Scan for the cell matching the given text and deliver its [X, Y] coordinate at center. 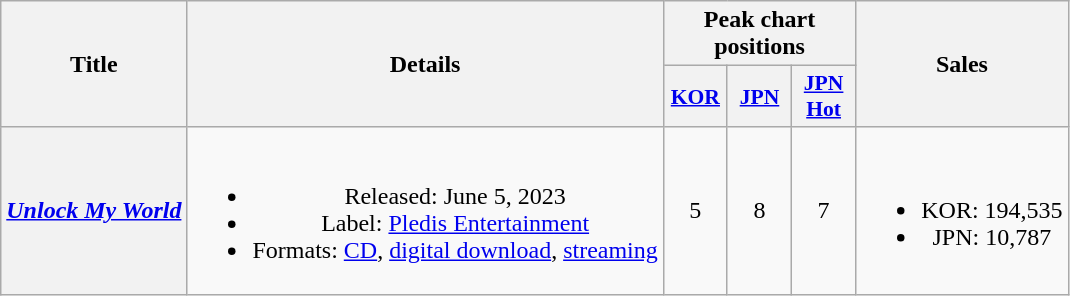
Title [94, 64]
JPN [759, 96]
Sales [962, 64]
KOR: 194,535JPN: 10,787 [962, 210]
5 [695, 210]
KOR [695, 96]
Details [425, 64]
Unlock My World [94, 210]
8 [759, 210]
7 [824, 210]
Released: June 5, 2023Label: Pledis EntertainmentFormats: CD, digital download, streaming [425, 210]
Peak chart positions [759, 34]
JPNHot [824, 96]
